Pinpoint the cell where the given text exists, returning its [x, y] midpoint coordinate. 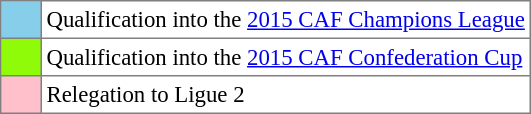
Qualification into the 2015 CAF Confederation Cup [286, 57]
Qualification into the 2015 CAF Champions League [286, 20]
Relegation to Ligue 2 [286, 95]
